Extract the (x, y) coordinate from the center of the cell holding the provided text.  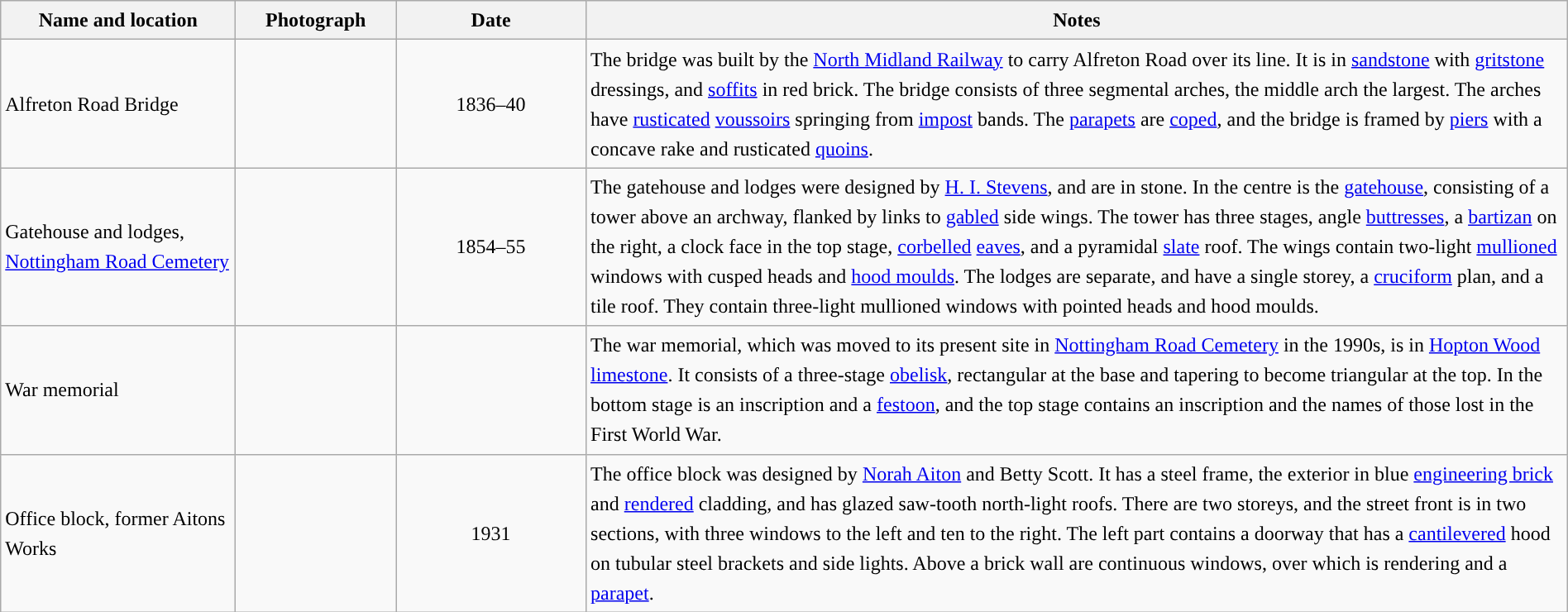
1854–55 (491, 246)
Alfreton Road Bridge (118, 104)
Name and location (118, 20)
1931 (491, 533)
Notes (1077, 20)
War memorial (118, 390)
Office block, former Aitons Works (118, 533)
1836–40 (491, 104)
Photograph (316, 20)
Gatehouse and lodges,Nottingham Road Cemetery (118, 246)
Date (491, 20)
